Output the [X, Y] coordinate of the center of the cell containing the given text.  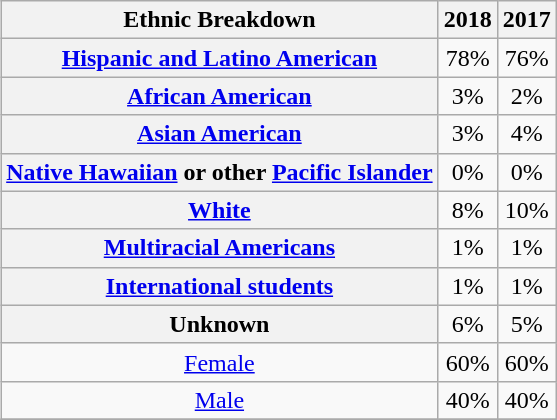
White [220, 210]
2017 [526, 20]
International students [220, 286]
Ethnic Breakdown [220, 20]
2018 [468, 20]
Hispanic and Latino American [220, 58]
8% [468, 210]
10% [526, 210]
76% [526, 58]
Multiracial Americans [220, 248]
5% [526, 324]
78% [468, 58]
Native Hawaiian or other Pacific Islander [220, 172]
6% [468, 324]
4% [526, 134]
Female [220, 362]
African American [220, 96]
Asian American [220, 134]
Male [220, 400]
Unknown [220, 324]
2% [526, 96]
